Find where the given text appears and provide that cell's center as (x, y) coordinate. 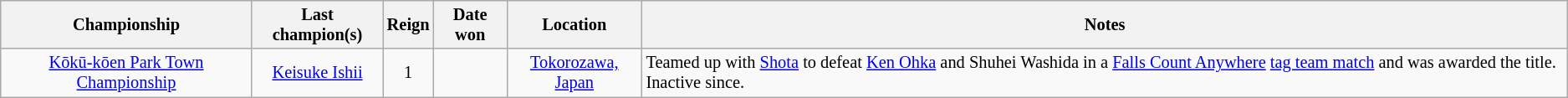
Location (575, 24)
Notes (1106, 24)
Tokorozawa, Japan (575, 73)
Championship (127, 24)
Kōkū-kōen Park Town Championship (127, 73)
Date won (470, 24)
Teamed up with Shota to defeat Ken Ohka and Shuhei Washida in a Falls Count Anywhere tag team match and was awarded the title. Inactive since. (1106, 73)
Reign (408, 24)
Last champion(s) (318, 24)
Keisuke Ishii (318, 73)
1 (408, 73)
